Determine the (X, Y) coordinate at the center of the cell enclosing the given text.  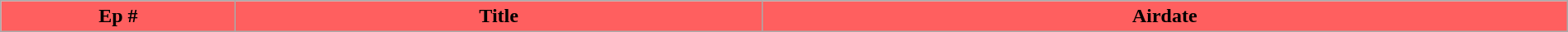
Ep # (118, 16)
Airdate (1164, 16)
Title (499, 16)
